Capture the cell that displays the provided text and extract its [X, Y] central coordinate. 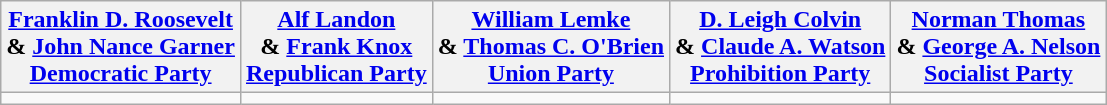
Franklin D. Roosevelt & John Nance GarnerDemocratic Party [121, 47]
Norman Thomas & George A. NelsonSocialist Party [998, 47]
William Lemke & Thomas C. O'BrienUnion Party [550, 47]
D. Leigh Colvin & Claude A. WatsonProhibition Party [780, 47]
Alf Landon & Frank KnoxRepublican Party [336, 47]
